Capture the cell that displays the provided text and extract its (x, y) central coordinate. 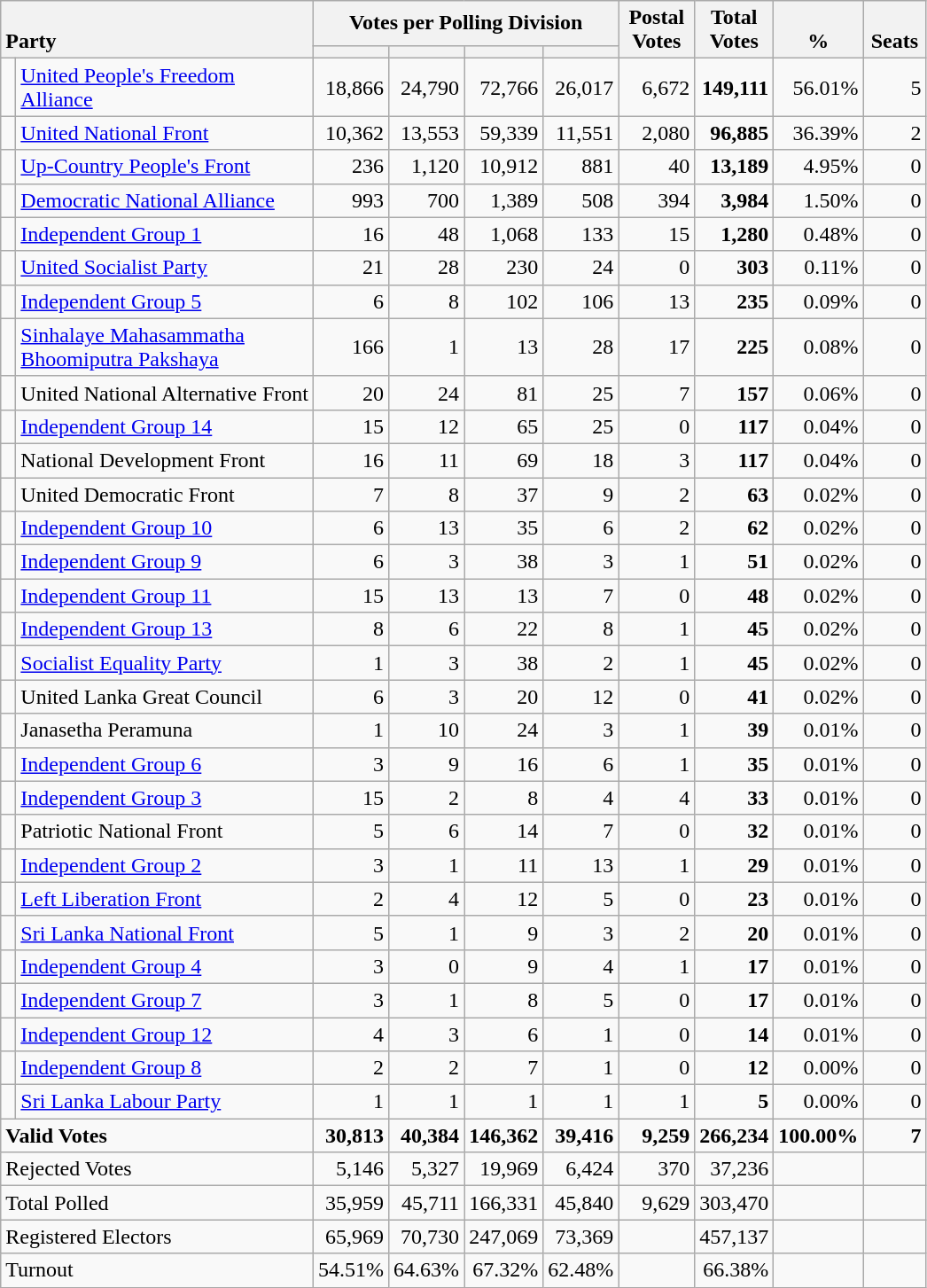
Independent Group 8 (165, 1068)
United People's FreedomAlliance (165, 87)
370 (657, 1169)
Independent Group 5 (165, 301)
Independent Group 12 (165, 1034)
65 (503, 426)
Independent Group 3 (165, 798)
62.48% (581, 1270)
19,969 (503, 1169)
100.00% (819, 1136)
236 (351, 167)
Independent Group 1 (165, 234)
54.51% (351, 1270)
Sri Lanka Labour Party (165, 1102)
1,280 (734, 234)
69 (503, 460)
18 (581, 460)
37 (503, 494)
Janasetha Peramuna (165, 730)
36.39% (819, 133)
508 (581, 200)
225 (734, 347)
146,362 (503, 1136)
73,369 (581, 1237)
40,384 (427, 1136)
13,553 (427, 133)
0.09% (819, 301)
6,424 (581, 1169)
32 (734, 831)
Total Polled (158, 1203)
64.63% (427, 1270)
993 (351, 200)
0.11% (819, 268)
1,068 (503, 234)
United Democratic Front (165, 494)
1,120 (427, 167)
66.38% (734, 1270)
Independent Group 13 (165, 629)
Independent Group 10 (165, 528)
0.08% (819, 347)
13,189 (734, 167)
United National Alternative Front (165, 393)
96,885 (734, 133)
4.95% (819, 167)
37,236 (734, 1169)
United Lanka Great Council (165, 697)
10,912 (503, 167)
Seats (895, 30)
247,069 (503, 1237)
Registered Electors (158, 1237)
700 (427, 200)
45,840 (581, 1203)
102 (503, 301)
65,969 (351, 1237)
2,080 (657, 133)
United Socialist Party (165, 268)
230 (503, 268)
21 (351, 268)
1,389 (503, 200)
9,629 (657, 1203)
10 (427, 730)
Rejected Votes (158, 1169)
6,672 (657, 87)
166 (351, 347)
303,470 (734, 1203)
Independent Group 11 (165, 596)
106 (581, 301)
51 (734, 562)
Left Liberation Front (165, 899)
56.01% (819, 87)
72,766 (503, 87)
Independent Group 2 (165, 865)
United National Front (165, 133)
Sinhalaye MahasammathaBhoomiputra Pakshaya (165, 347)
% (819, 30)
59,339 (503, 133)
39,416 (581, 1136)
81 (503, 393)
33 (734, 798)
235 (734, 301)
26,017 (581, 87)
Sri Lanka National Front (165, 933)
45,711 (427, 1203)
Independent Group 7 (165, 1000)
62 (734, 528)
10,362 (351, 133)
Votes per Polling Division (465, 23)
266,234 (734, 1136)
30,813 (351, 1136)
149,111 (734, 87)
157 (734, 393)
Party (158, 30)
3,984 (734, 200)
22 (503, 629)
67.32% (503, 1270)
Independent Group 14 (165, 426)
24,790 (427, 87)
1.50% (819, 200)
Valid Votes (158, 1136)
394 (657, 200)
41 (734, 697)
Democratic National Alliance (165, 200)
0.48% (819, 234)
9,259 (657, 1136)
23 (734, 899)
166,331 (503, 1203)
Up-Country People's Front (165, 167)
0.06% (819, 393)
133 (581, 234)
5,146 (351, 1169)
39 (734, 730)
Independent Group 4 (165, 966)
11,551 (581, 133)
457,137 (734, 1237)
881 (581, 167)
Total Votes (734, 30)
PostalVotes (657, 30)
5,327 (427, 1169)
40 (657, 167)
29 (734, 865)
63 (734, 494)
National Development Front (165, 460)
303 (734, 268)
18,866 (351, 87)
70,730 (427, 1237)
35,959 (351, 1203)
Independent Group 6 (165, 764)
Turnout (158, 1270)
Independent Group 9 (165, 562)
Socialist Equality Party (165, 663)
Patriotic National Front (165, 831)
